Detect which cell encompasses the target text, then output its (x, y) center coordinate. 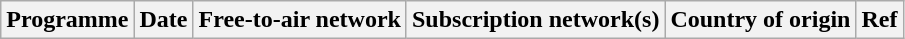
Programme (68, 20)
Country of origin (760, 20)
Free-to-air network (300, 20)
Ref (880, 20)
Subscription network(s) (535, 20)
Date (164, 20)
